Capture the cell that displays the provided text and extract its (x, y) central coordinate. 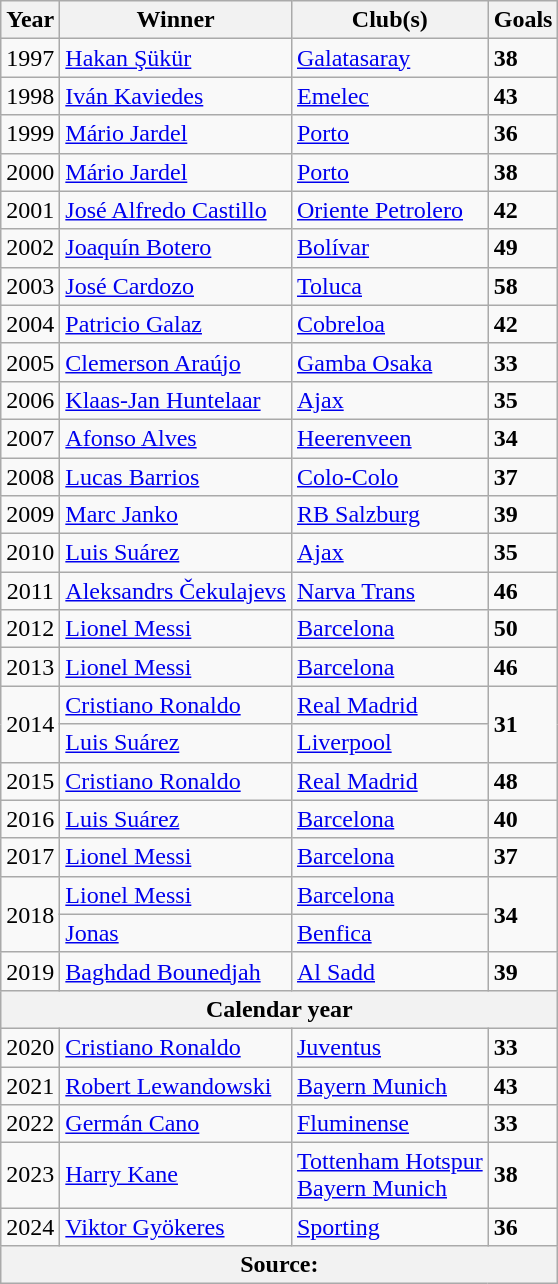
Fluminense (390, 1124)
Aleksandrs Čekulajevs (176, 591)
2022 (30, 1124)
58 (523, 286)
Oriente Petrolero (390, 210)
2015 (30, 781)
Calendar year (280, 1009)
2023 (30, 1176)
2021 (30, 1085)
Harry Kane (176, 1176)
2009 (30, 515)
Galatasaray (390, 58)
48 (523, 781)
2012 (30, 629)
1998 (30, 96)
Cobreloa (390, 324)
Colo-Colo (390, 477)
Marc Janko (176, 515)
Germán Cano (176, 1124)
2004 (30, 324)
Goals (523, 20)
Jonas (176, 933)
31 (523, 724)
1999 (30, 134)
2001 (30, 210)
2014 (30, 724)
Narva Trans (390, 591)
Tottenham Hotspur Bayern Munich (390, 1176)
2000 (30, 172)
2017 (30, 857)
Club(s) (390, 20)
Afonso Alves (176, 438)
2003 (30, 286)
Joaquín Botero (176, 248)
José Cardozo (176, 286)
Emelec (390, 96)
2011 (30, 591)
50 (523, 629)
2016 (30, 819)
Juventus (390, 1047)
Gamba Osaka (390, 362)
Heerenveen (390, 438)
2013 (30, 667)
Lucas Barrios (176, 477)
2018 (30, 914)
Bayern Munich (390, 1085)
Sporting (390, 1227)
2010 (30, 553)
Iván Kaviedes (176, 96)
2019 (30, 971)
Liverpool (390, 743)
1997 (30, 58)
2002 (30, 248)
Viktor Gyökeres (176, 1227)
Klaas-Jan Huntelaar (176, 400)
Hakan Şükür (176, 58)
Clemerson Araújo (176, 362)
Patricio Galaz (176, 324)
Bolívar (390, 248)
2006 (30, 400)
2008 (30, 477)
José Alfredo Castillo (176, 210)
2020 (30, 1047)
RB Salzburg (390, 515)
Benfica (390, 933)
2005 (30, 362)
40 (523, 819)
Year (30, 20)
Source: (280, 1265)
Al Sadd (390, 971)
Toluca (390, 286)
2007 (30, 438)
49 (523, 248)
Winner (176, 20)
Robert Lewandowski (176, 1085)
2024 (30, 1227)
Baghdad Bounedjah (176, 971)
